From the cell containing the given text, extract its center point as [x, y] coordinate. 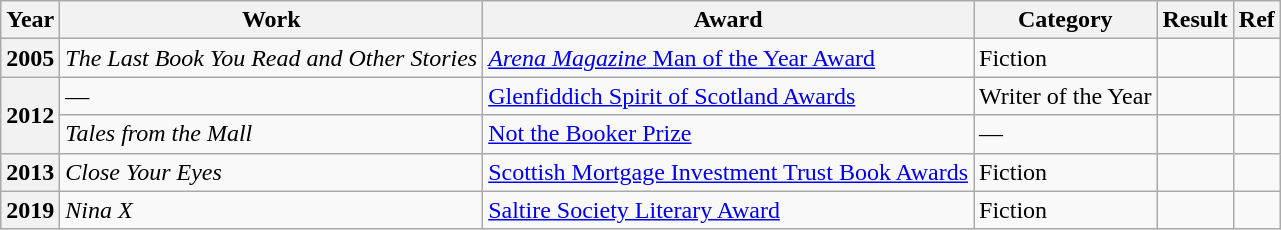
Nina X [272, 210]
Ref [1256, 20]
2019 [30, 210]
Category [1066, 20]
Work [272, 20]
Scottish Mortgage Investment Trust Book Awards [728, 172]
2012 [30, 115]
Arena Magazine Man of the Year Award [728, 58]
Year [30, 20]
Tales from the Mall [272, 134]
Writer of the Year [1066, 96]
Award [728, 20]
Close Your Eyes [272, 172]
2013 [30, 172]
Not the Booker Prize [728, 134]
Result [1195, 20]
The Last Book You Read and Other Stories [272, 58]
Saltire Society Literary Award [728, 210]
Glenfiddich Spirit of Scotland Awards [728, 96]
2005 [30, 58]
